Detect which cell encompasses the target text, then output its (X, Y) center coordinate. 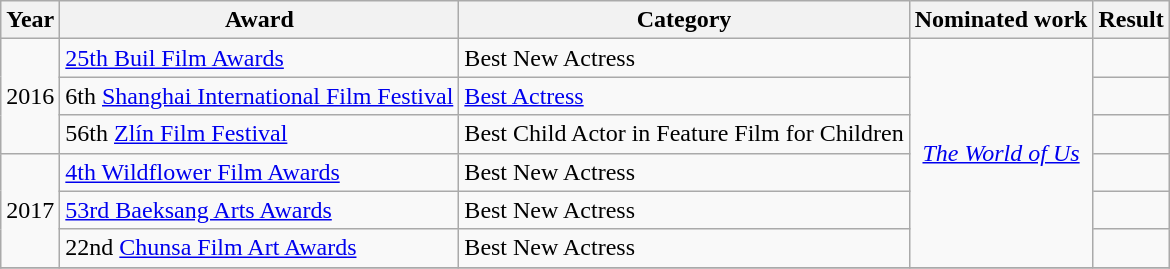
Best Actress (684, 96)
22nd Chunsa Film Art Awards (260, 248)
4th Wildflower Film Awards (260, 172)
Result (1131, 20)
Category (684, 20)
2017 (30, 210)
6th Shanghai International Film Festival (260, 96)
The World of Us (1001, 153)
56th Zlín Film Festival (260, 134)
2016 (30, 96)
Award (260, 20)
25th Buil Film Awards (260, 58)
Best Child Actor in Feature Film for Children (684, 134)
Nominated work (1001, 20)
53rd Baeksang Arts Awards (260, 210)
Year (30, 20)
